Find where the given text appears and provide that cell's center as [x, y] coordinate. 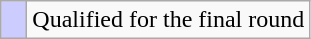
Qualified for the final round [168, 20]
